Output the (x, y) coordinate of the center of the cell containing the given text.  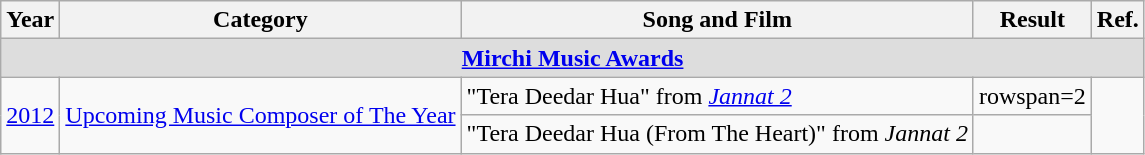
Year (30, 20)
Ref. (1118, 20)
"Tera Deedar Hua" from Jannat 2 (717, 96)
Result (1032, 20)
Category (260, 20)
Mirchi Music Awards (573, 58)
Upcoming Music Composer of The Year (260, 115)
"Tera Deedar Hua (From The Heart)" from Jannat 2 (717, 134)
2012 (30, 115)
Song and Film (717, 20)
rowspan=2 (1032, 96)
